Locate the cell with the specified text and output its [X, Y] center coordinate. 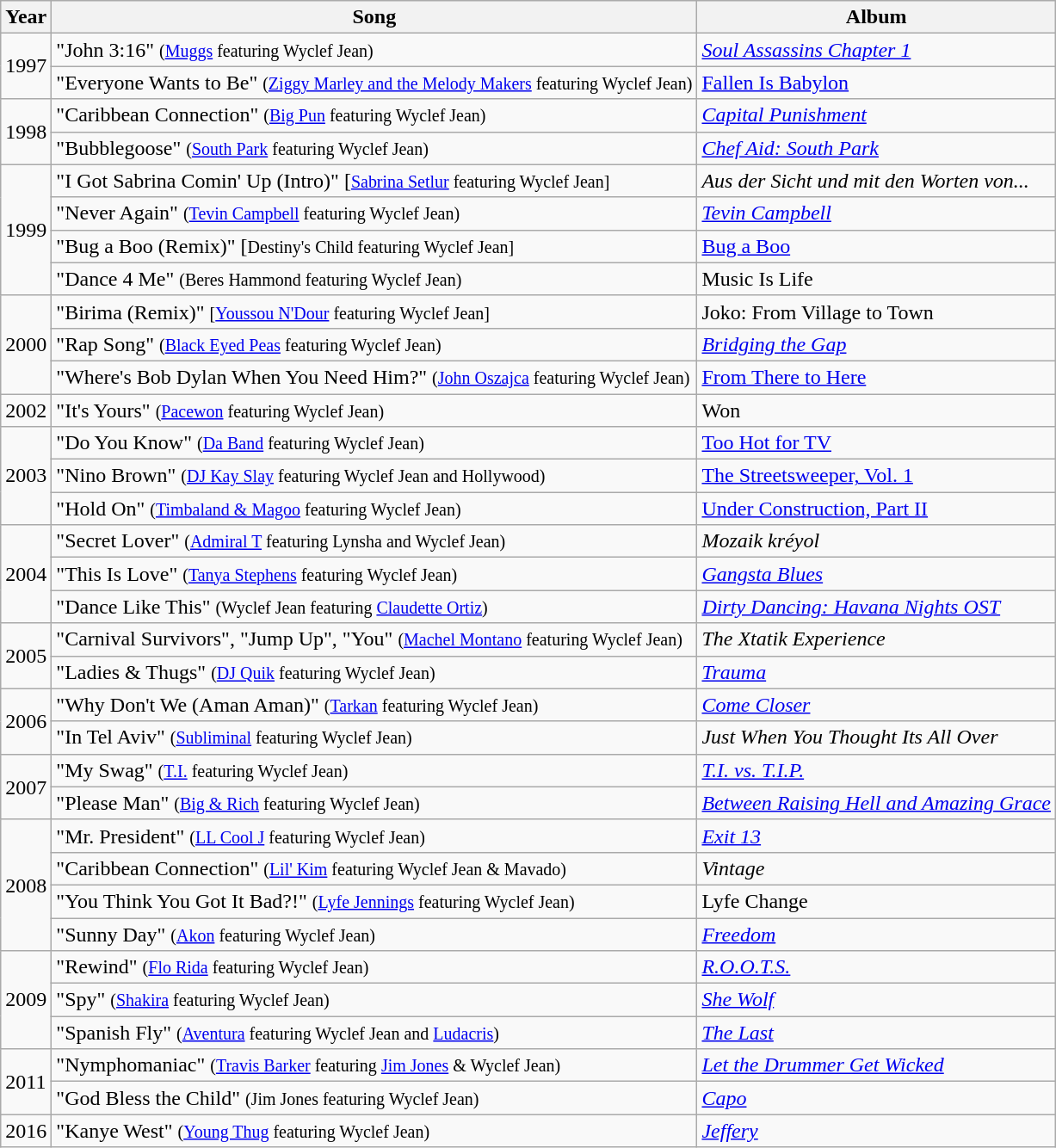
"Caribbean Connection" (Lil' Kim featuring Wyclef Jean & Mavado) [374, 868]
"Rap Song" (Black Eyed Peas featuring Wyclef Jean) [374, 344]
"Everyone Wants to Be" (Ziggy Marley and the Melody Makers featuring Wyclef Jean) [374, 83]
Capital Punishment [876, 115]
"Kanye West" (Young Thug featuring Wyclef Jean) [374, 1131]
"God Bless the Child" (Jim Jones featuring Wyclef Jean) [374, 1098]
"Carnival Survivors", "Jump Up", "You" (Machel Montano featuring Wyclef Jean) [374, 639]
Fallen Is Babylon [876, 83]
"My Swag" (T.I. featuring Wyclef Jean) [374, 770]
"Sunny Day" (Akon featuring Wyclef Jean) [374, 934]
Too Hot for TV [876, 443]
Trauma [876, 672]
Chef Aid: South Park [876, 148]
Song [374, 17]
"Nino Brown" (DJ Kay Slay featuring Wyclef Jean and Hollywood) [374, 476]
Bridging the Gap [876, 344]
"In Tel Aviv" (Subliminal featuring Wyclef Jean) [374, 738]
Bug a Boo [876, 246]
"Rewind" (Flo Rida featuring Wyclef Jean) [374, 967]
Under Construction, Part II [876, 509]
Lyfe Change [876, 901]
From There to Here [876, 377]
Music Is Life [876, 279]
Vintage [876, 868]
Dirty Dancing: Havana Nights OST [876, 607]
2008 [26, 885]
2002 [26, 410]
The Streetsweeper, Vol. 1 [876, 476]
Capo [876, 1098]
"Caribbean Connection" (Big Pun featuring Wyclef Jean) [374, 115]
2006 [26, 721]
"Why Don't We (Aman Aman)" (Tarkan featuring Wyclef Jean) [374, 705]
Come Closer [876, 705]
"Bug a Boo (Remix)" [Destiny's Child featuring Wyclef Jean] [374, 246]
"Bubblegoose" (South Park featuring Wyclef Jean) [374, 148]
Let the Drummer Get Wicked [876, 1065]
"Secret Lover" (Admiral T featuring Lynsha and Wyclef Jean) [374, 541]
"Hold On" (Timbaland & Magoo featuring Wyclef Jean) [374, 509]
"Mr. President" (LL Cool J featuring Wyclef Jean) [374, 836]
Soul Assassins Chapter 1 [876, 50]
1997 [26, 66]
T.I. vs. T.I.P. [876, 770]
"Please Man" (Big & Rich featuring Wyclef Jean) [374, 803]
2009 [26, 1000]
"This Is Love" (Tanya Stephens featuring Wyclef Jean) [374, 574]
"Never Again" (Tevin Campbell featuring Wyclef Jean) [374, 213]
Between Raising Hell and Amazing Grace [876, 803]
Jeffery [876, 1131]
Freedom [876, 934]
The Last [876, 1033]
"John 3:16" (Muggs featuring Wyclef Jean) [374, 50]
"Do You Know" (Da Band featuring Wyclef Jean) [374, 443]
"It's Yours" (Pacewon featuring Wyclef Jean) [374, 410]
Year [26, 17]
2007 [26, 787]
2003 [26, 476]
Gangsta Blues [876, 574]
"Spanish Fly" (Aventura featuring Wyclef Jean and Ludacris) [374, 1033]
"Dance Like This" (Wyclef Jean featuring Claudette Ortiz) [374, 607]
2004 [26, 574]
Tevin Campbell [876, 213]
Aus der Sicht und mit den Worten von... [876, 181]
"Where's Bob Dylan When You Need Him?" (John Oszajca featuring Wyclef Jean) [374, 377]
"Dance 4 Me" (Beres Hammond featuring Wyclef Jean) [374, 279]
R.O.O.T.S. [876, 967]
Mozaik kréyol [876, 541]
"Nymphomaniac" (Travis Barker featuring Jim Jones & Wyclef Jean) [374, 1065]
Joko: From Village to Town [876, 312]
1998 [26, 132]
"Spy" (Shakira featuring Wyclef Jean) [374, 1000]
The Xtatik Experience [876, 639]
Won [876, 410]
Album [876, 17]
"Ladies & Thugs" (DJ Quik featuring Wyclef Jean) [374, 672]
2000 [26, 344]
1999 [26, 230]
Exit 13 [876, 836]
2011 [26, 1082]
"Birima (Remix)" [Youssou N'Dour featuring Wyclef Jean] [374, 312]
2005 [26, 656]
Just When You Thought Its All Over [876, 738]
2016 [26, 1131]
She Wolf [876, 1000]
"You Think You Got It Bad?!" (Lyfe Jennings featuring Wyclef Jean) [374, 901]
"I Got Sabrina Comin' Up (Intro)" [Sabrina Setlur featuring Wyclef Jean] [374, 181]
